Provide the [x, y] coordinate of the cell's center where the given text is located.  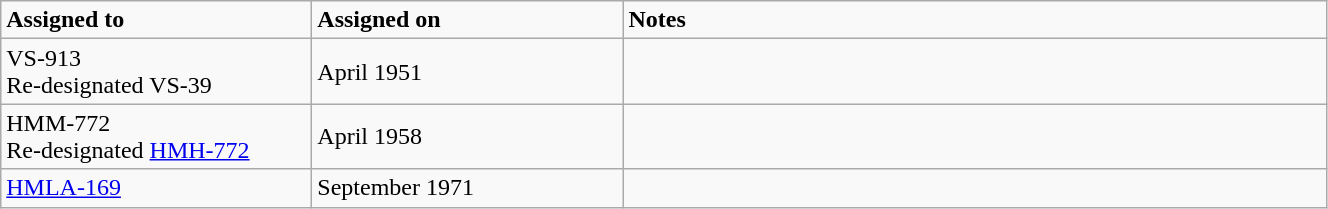
HMM-772Re-designated HMH-772 [156, 136]
VS-913Re-designated VS-39 [156, 72]
Assigned on [468, 20]
Notes [975, 20]
April 1951 [468, 72]
September 1971 [468, 188]
Assigned to [156, 20]
HMLA-169 [156, 188]
April 1958 [468, 136]
